Locate the cell with the specified text and output its [X, Y] center coordinate. 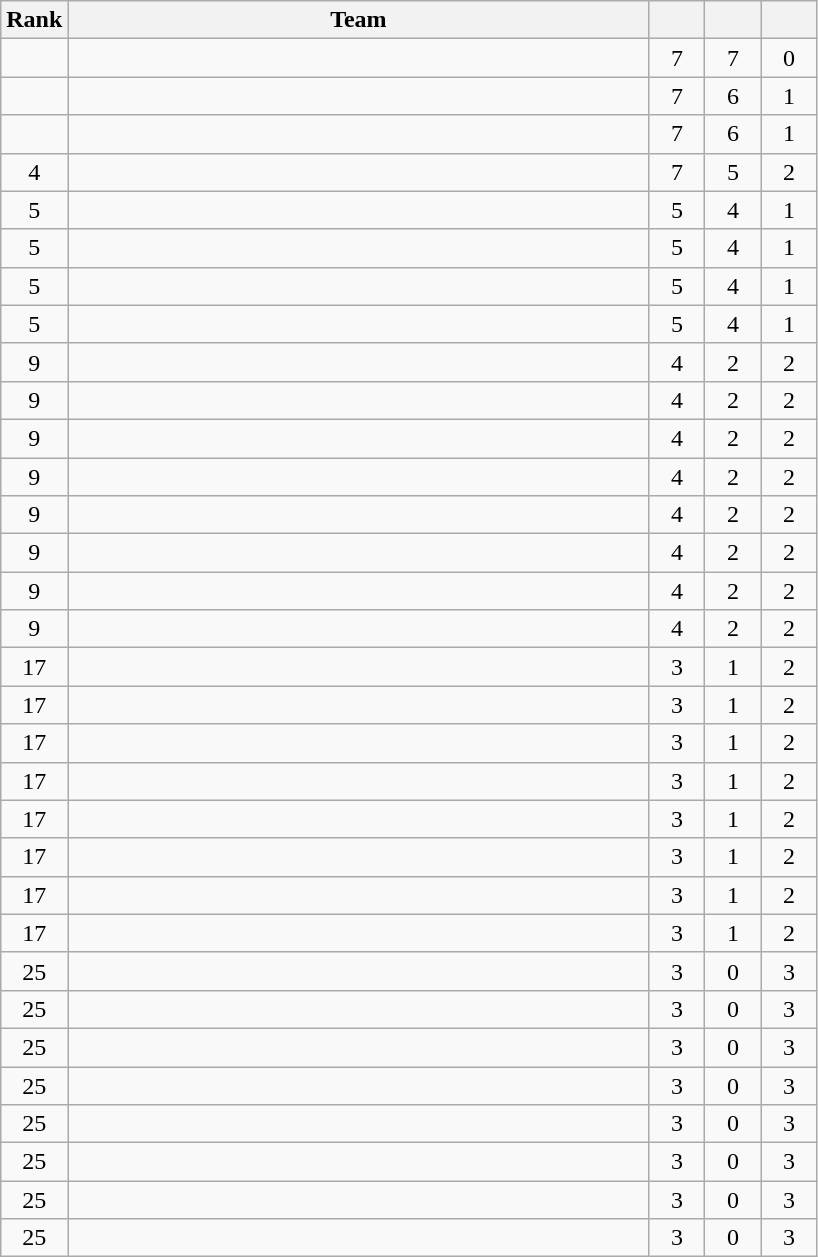
Team [358, 20]
Rank [34, 20]
